Output the (X, Y) coordinate of the center of the cell containing the given text.  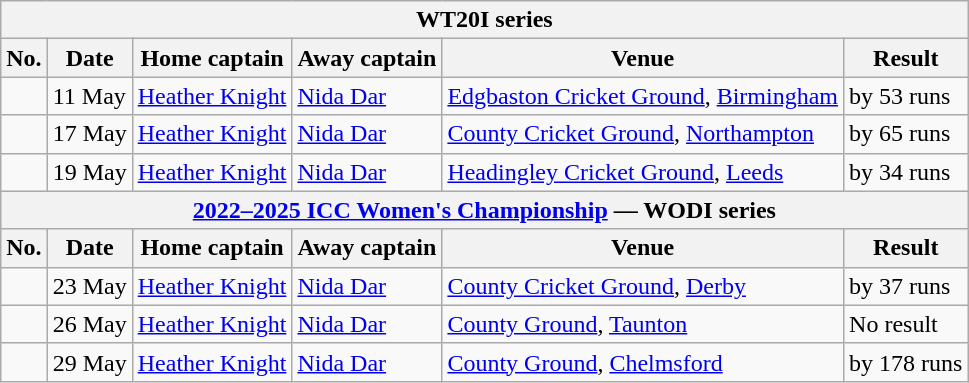
No result (906, 324)
by 65 runs (906, 134)
Headingley Cricket Ground, Leeds (643, 172)
County Cricket Ground, Northampton (643, 134)
Edgbaston Cricket Ground, Birmingham (643, 96)
by 53 runs (906, 96)
11 May (90, 96)
County Cricket Ground, Derby (643, 286)
23 May (90, 286)
County Ground, Chelmsford (643, 362)
26 May (90, 324)
County Ground, Taunton (643, 324)
2022–2025 ICC Women's Championship — WODI series (484, 210)
17 May (90, 134)
19 May (90, 172)
29 May (90, 362)
by 37 runs (906, 286)
by 178 runs (906, 362)
by 34 runs (906, 172)
WT20I series (484, 20)
